From the cell containing the given text, extract its center point as [x, y] coordinate. 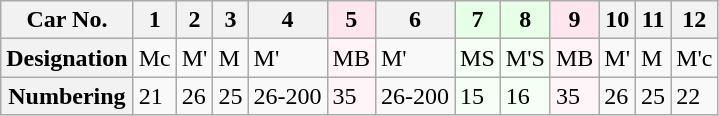
11 [654, 20]
4 [288, 20]
2 [194, 20]
22 [694, 96]
Numbering [67, 96]
Car No. [67, 20]
1 [154, 20]
5 [351, 20]
21 [154, 96]
10 [618, 20]
M'S [525, 58]
9 [574, 20]
MS [478, 58]
3 [230, 20]
M'c [694, 58]
16 [525, 96]
12 [694, 20]
6 [414, 20]
7 [478, 20]
Mc [154, 58]
15 [478, 96]
Designation [67, 58]
8 [525, 20]
